Capture the cell that displays the provided text and extract its [X, Y] central coordinate. 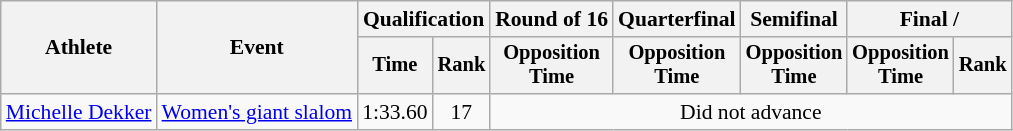
17 [462, 112]
Did not advance [750, 112]
Qualification [424, 19]
Final / [929, 19]
Semifinal [794, 19]
Women's giant slalom [258, 112]
1:33.60 [394, 112]
Time [394, 66]
Michelle Dekker [79, 112]
Athlete [79, 48]
Round of 16 [552, 19]
Event [258, 48]
Quarterfinal [677, 19]
